Extract the (X, Y) coordinate from the center of the cell holding the provided text.  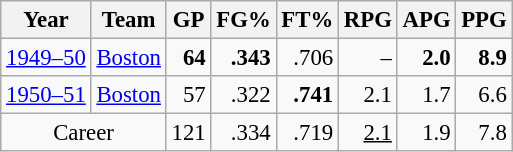
Team (128, 20)
2.0 (426, 58)
APG (426, 20)
.343 (244, 58)
1.7 (426, 95)
Career (84, 133)
.719 (308, 133)
FT% (308, 20)
.322 (244, 95)
.706 (308, 58)
PPG (484, 20)
8.9 (484, 58)
6.6 (484, 95)
64 (188, 58)
RPG (368, 20)
7.8 (484, 133)
121 (188, 133)
FG% (244, 20)
GP (188, 20)
1950–51 (46, 95)
1949–50 (46, 58)
57 (188, 95)
.334 (244, 133)
Year (46, 20)
.741 (308, 95)
1.9 (426, 133)
– (368, 58)
